Scan for the cell matching the given text and deliver its (X, Y) coordinate at center. 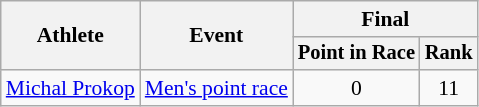
0 (356, 88)
Men's point race (216, 88)
Point in Race (356, 54)
Michal Prokop (70, 88)
Final (386, 19)
Athlete (70, 36)
11 (449, 88)
Event (216, 36)
Rank (449, 54)
